Determine the (X, Y) coordinate at the center of the cell enclosing the given text.  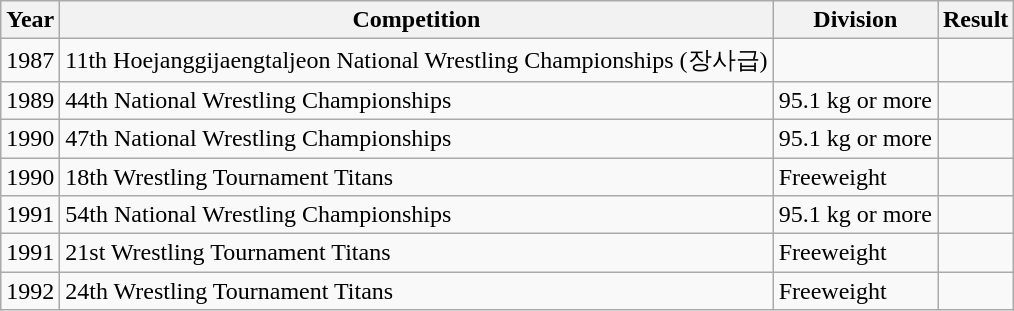
21st Wrestling Tournament Titans (416, 253)
Division (855, 20)
11th Hoejanggijaengtaljeon National Wrestling Championships (장사급) (416, 60)
1989 (30, 100)
Year (30, 20)
47th National Wrestling Championships (416, 138)
1992 (30, 291)
Result (976, 20)
44th National Wrestling Championships (416, 100)
24th Wrestling Tournament Titans (416, 291)
54th National Wrestling Championships (416, 215)
1987 (30, 60)
18th Wrestling Tournament Titans (416, 177)
Competition (416, 20)
